Provide the (X, Y) coordinate of the cell's center where the given text is located.  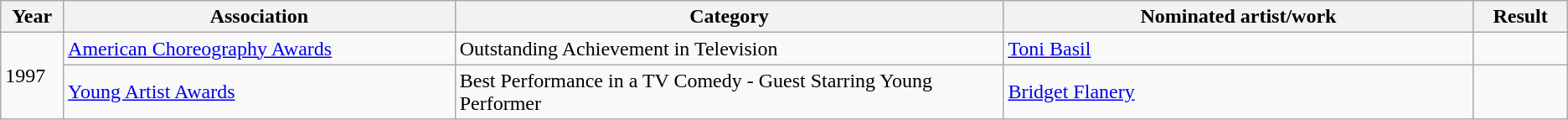
Young Artist Awards (260, 92)
Outstanding Achievement in Television (729, 49)
Result (1520, 17)
Category (729, 17)
Association (260, 17)
Nominated artist/work (1238, 17)
Bridget Flanery (1238, 92)
Best Performance in a TV Comedy - Guest Starring Young Performer (729, 92)
American Choreography Awards (260, 49)
Year (32, 17)
1997 (32, 76)
Toni Basil (1238, 49)
